Find where the given text appears and provide that cell's center as [x, y] coordinate. 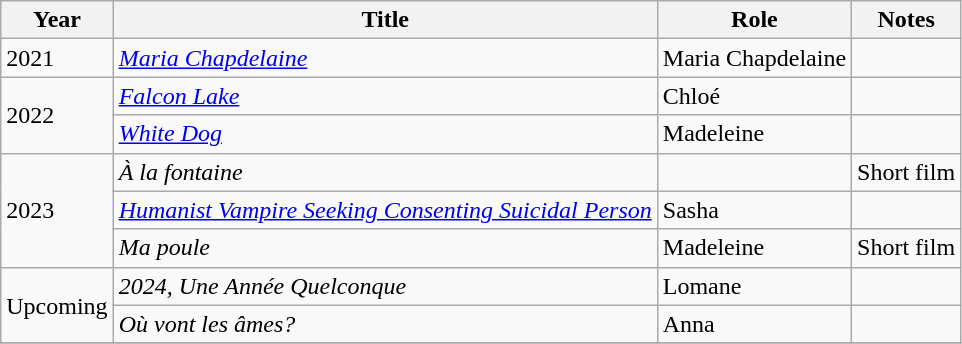
Year [57, 20]
White Dog [385, 134]
Humanist Vampire Seeking Consenting Suicidal Person [385, 210]
Notes [906, 20]
2023 [57, 210]
Chloé [754, 96]
Falcon Lake [385, 96]
Anna [754, 324]
À la fontaine [385, 172]
2021 [57, 58]
Role [754, 20]
2022 [57, 115]
Ma poule [385, 248]
Lomane [754, 286]
Sasha [754, 210]
Où vont les âmes? [385, 324]
2024, Une Année Quelconque [385, 286]
Upcoming [57, 305]
Title [385, 20]
